Capture the cell that displays the provided text and extract its (x, y) central coordinate. 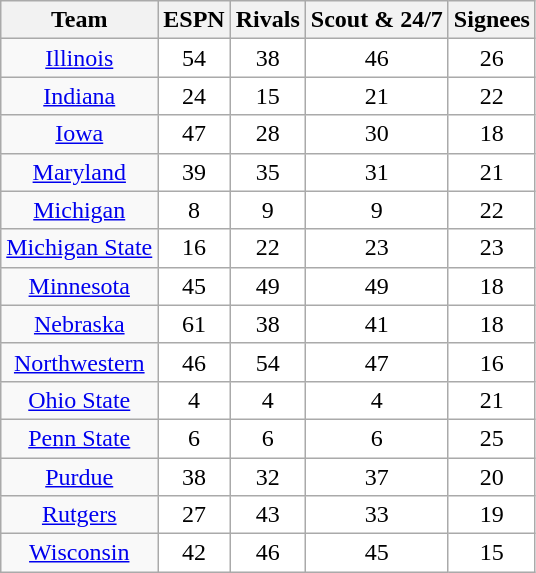
24 (194, 96)
27 (194, 515)
Illinois (80, 58)
Maryland (80, 172)
28 (268, 134)
61 (194, 324)
25 (492, 438)
30 (376, 134)
33 (376, 515)
8 (194, 210)
39 (194, 172)
Michigan State (80, 248)
Nebraska (80, 324)
Penn State (80, 438)
42 (194, 553)
Wisconsin (80, 553)
Team (80, 20)
Rivals (268, 20)
26 (492, 58)
Iowa (80, 134)
37 (376, 477)
Scout & 24/7 (376, 20)
20 (492, 477)
35 (268, 172)
31 (376, 172)
Michigan (80, 210)
Minnesota (80, 286)
19 (492, 515)
ESPN (194, 20)
Ohio State (80, 400)
Indiana (80, 96)
32 (268, 477)
Purdue (80, 477)
43 (268, 515)
Rutgers (80, 515)
Northwestern (80, 362)
Signees (492, 20)
41 (376, 324)
